Search for the cell housing the specified text and yield its (X, Y) center coordinate. 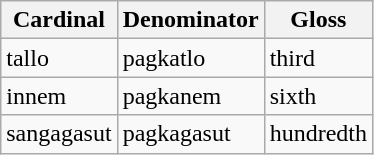
third (318, 58)
innem (59, 96)
tallo (59, 58)
pagkanem (190, 96)
pagkatlo (190, 58)
Cardinal (59, 20)
Gloss (318, 20)
pagkagasut (190, 134)
hundredth (318, 134)
Denominator (190, 20)
sangagasut (59, 134)
sixth (318, 96)
